Identify which cell holds the provided text, then report its (x, y) central coordinate. 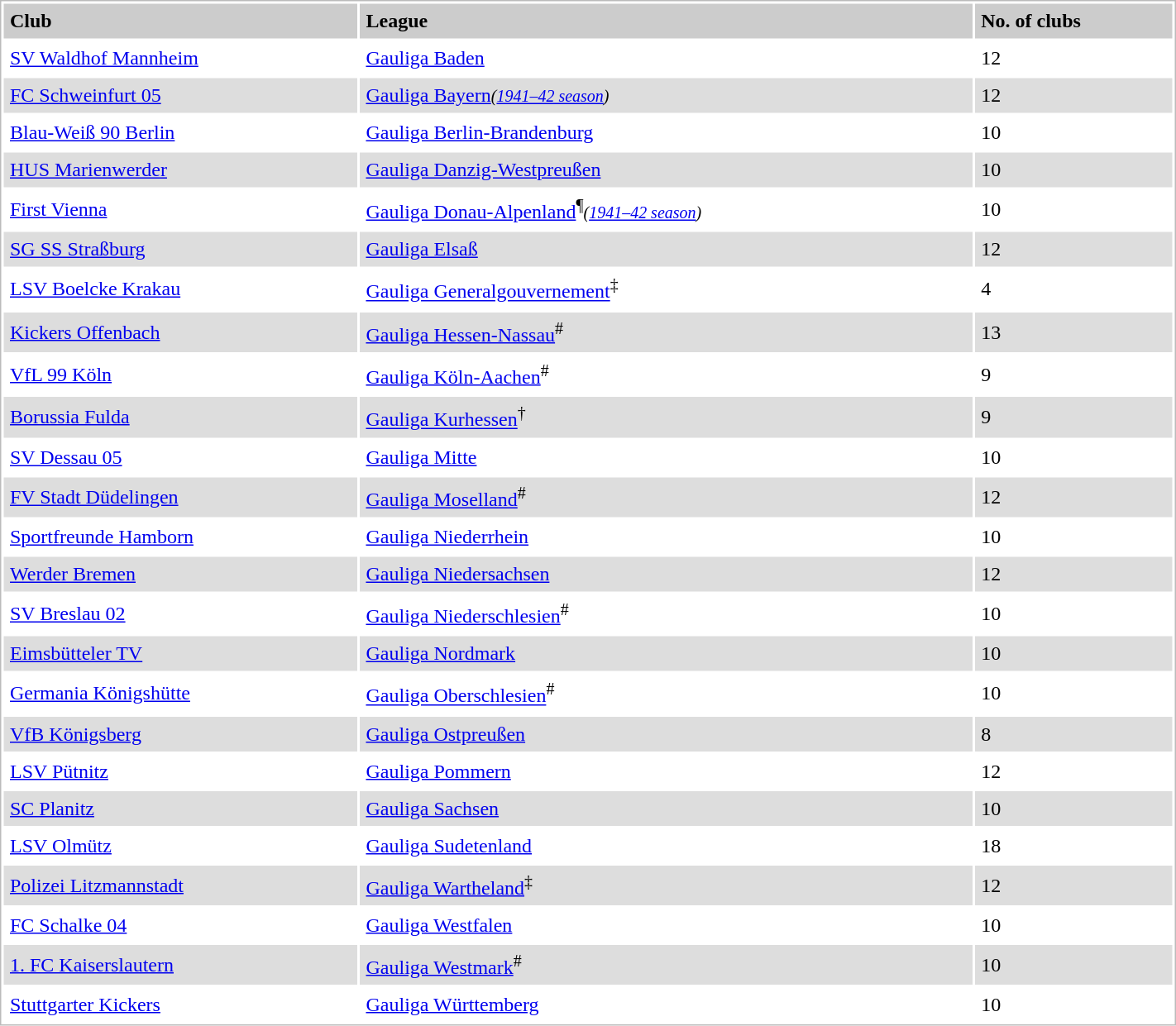
Club (180, 21)
Eimsbütteler TV (180, 654)
Gauliga Niedersachsen (667, 574)
Gauliga Danzig-Westpreußen (667, 169)
Gauliga Württemberg (667, 1005)
SV Waldhof Mannheim (180, 59)
VfL 99 Köln (180, 375)
Borussia Fulda (180, 417)
8 (1073, 733)
HUS Marienwerder (180, 169)
FC Schalke 04 (180, 925)
LSV Olmütz (180, 845)
Germania Königshütte (180, 694)
VfB Königsberg (180, 733)
Gauliga Nordmark (667, 654)
Gauliga Westmark# (667, 965)
SV Dessau 05 (180, 457)
Gauliga Wartheland‡ (667, 885)
SV Breslau 02 (180, 613)
1. FC Kaiserslautern (180, 965)
SG SS Straßburg (180, 250)
Stuttgarter Kickers (180, 1005)
Gauliga Elsaß (667, 250)
Sportfreunde Hamborn (180, 537)
Gauliga Generalgouvernement‡ (667, 289)
Werder Bremen (180, 574)
Gauliga Baden (667, 59)
Gauliga Mitte (667, 457)
Gauliga Berlin-Brandenburg (667, 133)
Gauliga Pommern (667, 771)
13 (1073, 332)
No. of clubs (1073, 21)
Gauliga Moselland# (667, 497)
LSV Boelcke Krakau (180, 289)
Gauliga Sachsen (667, 808)
FC Schweinfurt 05 (180, 95)
First Vienna (180, 210)
Gauliga Donau-Alpenland¶(1941–42 season) (667, 210)
Gauliga Sudetenland (667, 845)
Gauliga Ostpreußen (667, 733)
FV Stadt Düdelingen (180, 497)
Polizei Litzmannstadt (180, 885)
SC Planitz (180, 808)
4 (1073, 289)
LSV Pütnitz (180, 771)
League (667, 21)
Blau-Weiß 90 Berlin (180, 133)
18 (1073, 845)
Gauliga Hessen-Nassau# (667, 332)
Gauliga Niederrhein (667, 537)
Gauliga Oberschlesien# (667, 694)
Gauliga Bayern(1941–42 season) (667, 95)
Gauliga Westfalen (667, 925)
Gauliga Niederschlesien# (667, 613)
Gauliga Köln-Aachen# (667, 375)
Kickers Offenbach (180, 332)
Gauliga Kurhessen† (667, 417)
